For the text-containing cell, return its midpoint in (x, y) coordinate format. 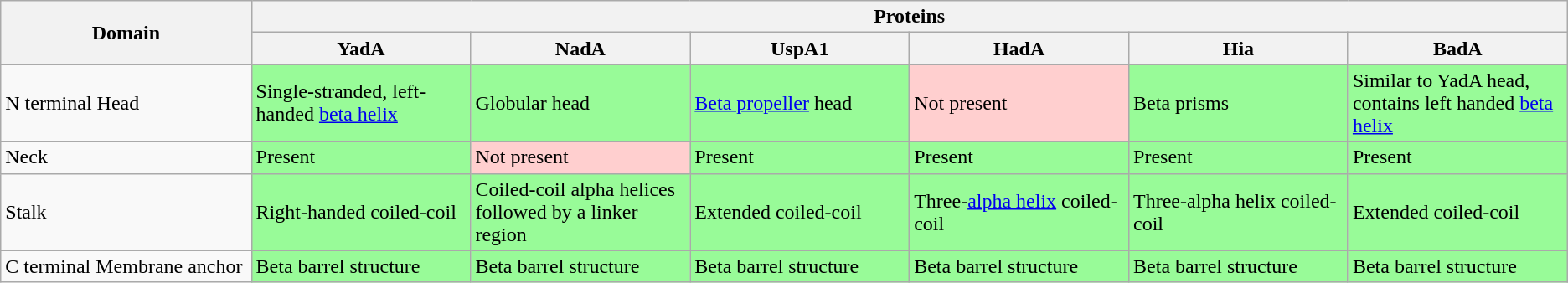
Right-handed coiled-coil (361, 212)
N terminal Head (126, 103)
Beta propeller head (800, 103)
YadA (361, 49)
BadA (1457, 49)
Single-stranded, left-handed beta helix (361, 103)
Globular head (580, 103)
Stalk (126, 212)
C terminal Membrane anchor (126, 266)
HadA (1019, 49)
Beta prisms (1239, 103)
Similar to YadA head, contains left handed beta helix (1457, 103)
Coiled-coil alpha helices followed by a linker region (580, 212)
Hia (1239, 49)
Domain (126, 33)
Neck (126, 157)
UspA1 (800, 49)
Proteins (910, 17)
NadA (580, 49)
